Identify which cell holds the provided text, then report its (X, Y) central coordinate. 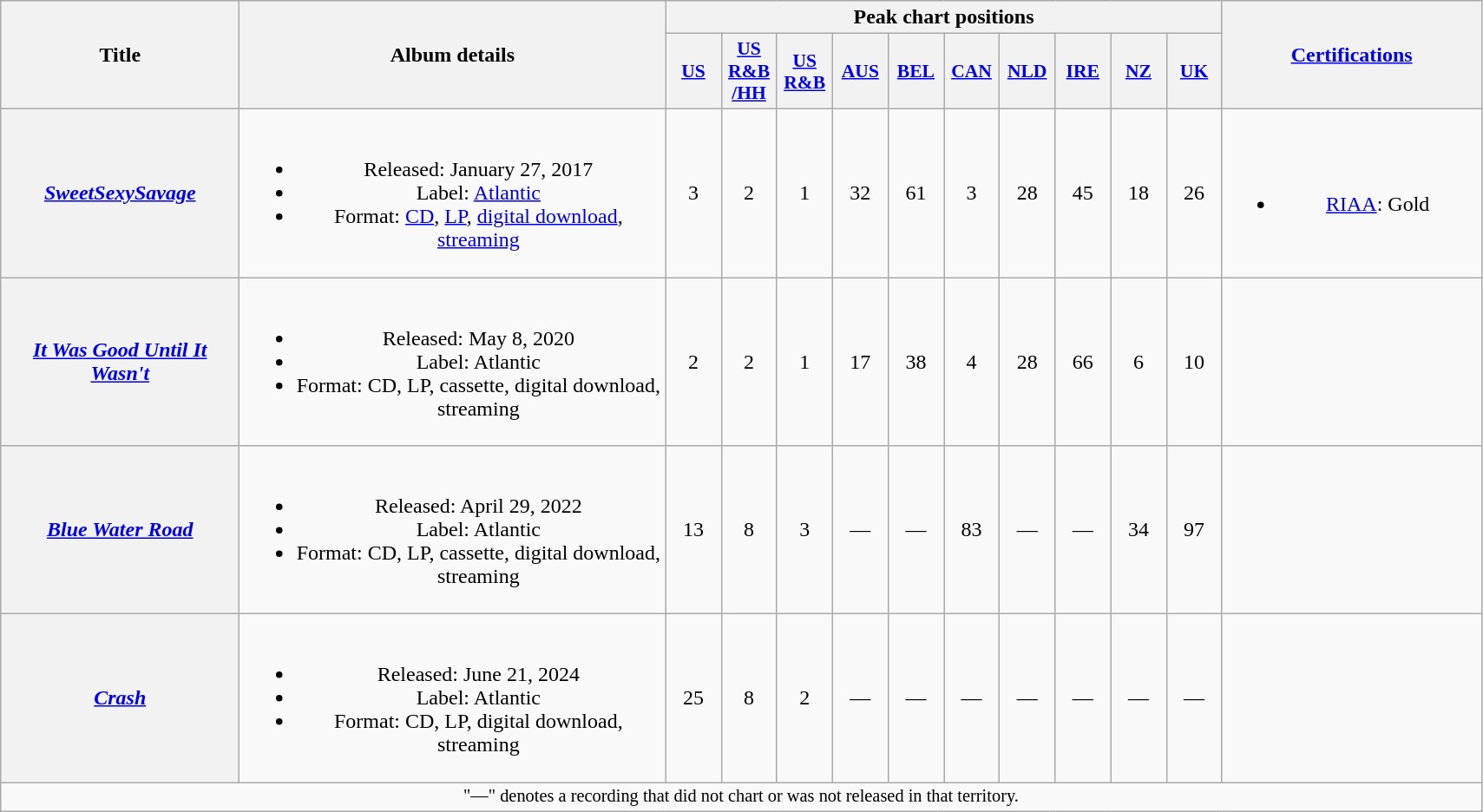
BEL (915, 71)
IRE (1083, 71)
USR&B/HH (749, 71)
25 (693, 698)
Peak chart positions (944, 17)
38 (915, 362)
Crash (120, 698)
UK (1194, 71)
17 (860, 362)
Released: April 29, 2022Label: AtlanticFormat: CD, LP, cassette, digital download, streaming (453, 530)
Certifications (1352, 56)
34 (1138, 530)
Title (120, 56)
61 (915, 193)
Released: May 8, 2020Label: AtlanticFormat: CD, LP, cassette, digital download, streaming (453, 362)
97 (1194, 530)
4 (972, 362)
Released: June 21, 2024Label: AtlanticFormat: CD, LP, digital download, streaming (453, 698)
Blue Water Road (120, 530)
32 (860, 193)
AUS (860, 71)
SweetSexySavage (120, 193)
6 (1138, 362)
10 (1194, 362)
13 (693, 530)
US (693, 71)
45 (1083, 193)
CAN (972, 71)
Album details (453, 56)
83 (972, 530)
It Was Good Until It Wasn't (120, 362)
NLD (1027, 71)
26 (1194, 193)
"—" denotes a recording that did not chart or was not released in that territory. (741, 797)
NZ (1138, 71)
66 (1083, 362)
USR&B (804, 71)
Released: January 27, 2017Label: AtlanticFormat: CD, LP, digital download, streaming (453, 193)
RIAA: Gold (1352, 193)
18 (1138, 193)
